Find where the given text appears and provide that cell's center as [x, y] coordinate. 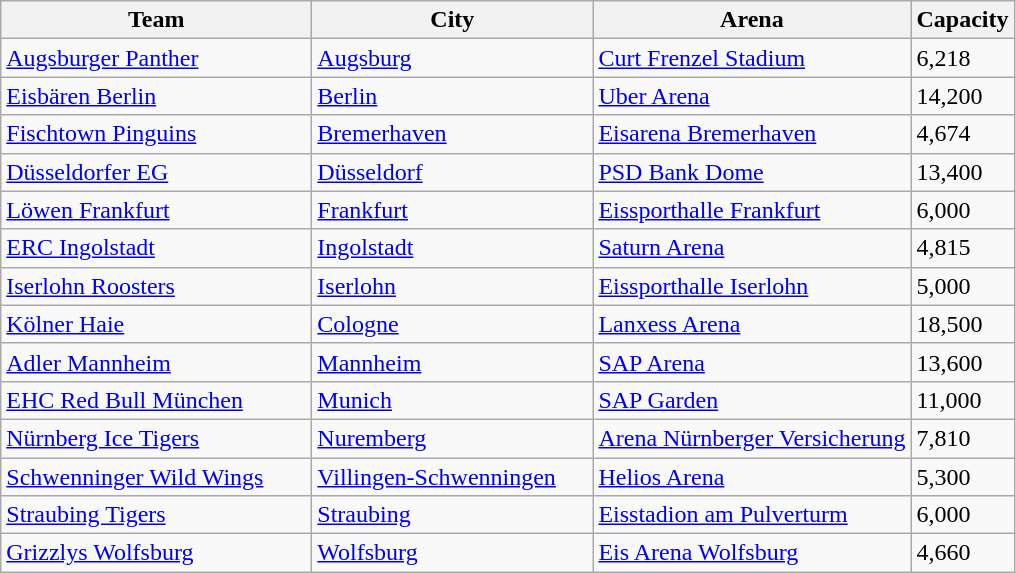
Nürnberg Ice Tigers [156, 438]
Nuremberg [452, 438]
Schwenninger Wild Wings [156, 477]
Eisarena Bremerhaven [752, 134]
4,674 [962, 134]
18,500 [962, 324]
Düsseldorf [452, 172]
5,000 [962, 286]
Curt Frenzel Stadium [752, 58]
Fischtown Pinguins [156, 134]
City [452, 20]
11,000 [962, 400]
Eissporthalle Frankfurt [752, 210]
Team [156, 20]
Eissporthalle Iserlohn [752, 286]
Augsburg [452, 58]
PSD Bank Dome [752, 172]
Löwen Frankfurt [156, 210]
Frankfurt [452, 210]
Wolfsburg [452, 553]
Berlin [452, 96]
Saturn Arena [752, 248]
13,400 [962, 172]
Kölner Haie [156, 324]
4,815 [962, 248]
4,660 [962, 553]
Straubing Tigers [156, 515]
Eisbären Berlin [156, 96]
Augsburger Panther [156, 58]
7,810 [962, 438]
SAP Arena [752, 362]
Ingolstadt [452, 248]
Iserlohn [452, 286]
Uber Arena [752, 96]
Lanxess Arena [752, 324]
Villingen-Schwenningen [452, 477]
Munich [452, 400]
5,300 [962, 477]
Eisstadion am Pulverturm [752, 515]
Eis Arena Wolfsburg [752, 553]
Adler Mannheim [156, 362]
EHC Red Bull München [156, 400]
Cologne [452, 324]
ERC Ingolstadt [156, 248]
6,218 [962, 58]
13,600 [962, 362]
Düsseldorfer EG [156, 172]
Capacity [962, 20]
Grizzlys Wolfsburg [156, 553]
Straubing [452, 515]
Bremerhaven [452, 134]
Helios Arena [752, 477]
Mannheim [452, 362]
Arena [752, 20]
Arena Nürnberger Versicherung [752, 438]
SAP Garden [752, 400]
14,200 [962, 96]
Iserlohn Roosters [156, 286]
